Scan for the cell matching the given text and deliver its (X, Y) coordinate at center. 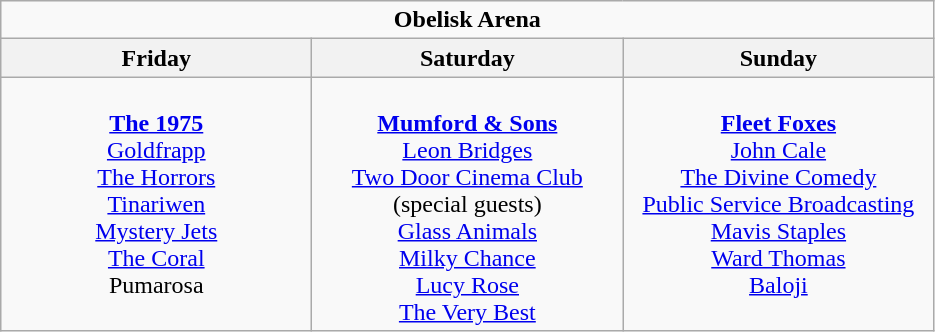
The 1975 Goldfrapp The Horrors Tinariwen Mystery Jets The Coral Pumarosa (156, 204)
Sunday (778, 58)
Mumford & Sons Leon Bridges Two Door Cinema Club (special guests) Glass Animals Milky Chance Lucy Rose The Very Best (468, 204)
Obelisk Arena (468, 20)
Friday (156, 58)
Fleet Foxes John Cale The Divine Comedy Public Service Broadcasting Mavis Staples Ward Thomas Baloji (778, 204)
Saturday (468, 58)
